Find where the given text appears and provide that cell's center as (X, Y) coordinate. 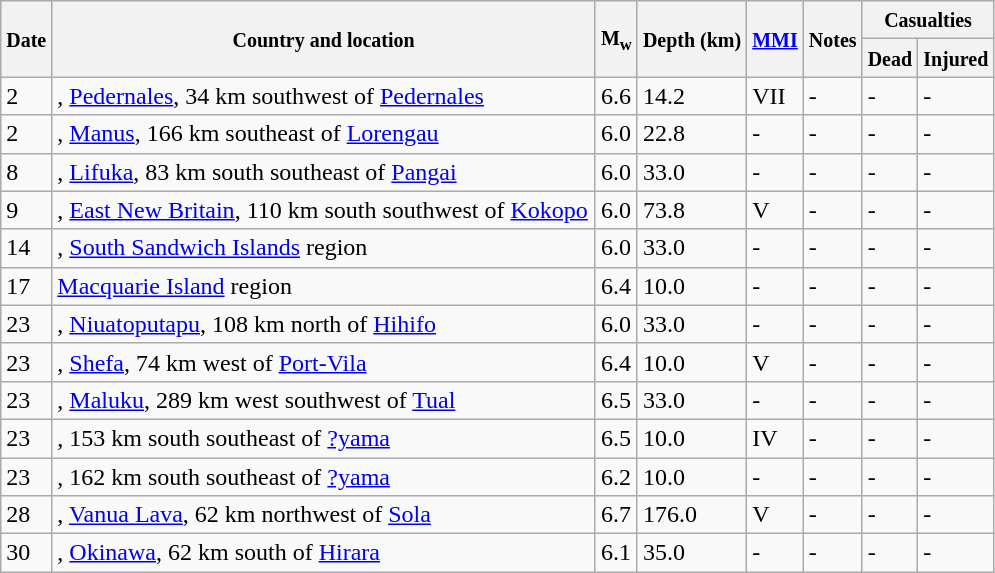
, East New Britain, 110 km south southwest of Kokopo (324, 210)
35.0 (692, 553)
9 (26, 210)
Date (26, 39)
, Lifuka, 83 km south southeast of Pangai (324, 172)
6.6 (616, 96)
Macquarie Island region (324, 286)
, Maluku, 289 km west southwest of Tual (324, 400)
6.2 (616, 477)
, South Sandwich Islands region (324, 248)
30 (26, 553)
VII (776, 96)
Dead (890, 58)
28 (26, 515)
, Shefa, 74 km west of Port-Vila (324, 362)
Injured (956, 58)
Country and location (324, 39)
IV (776, 438)
Notes (832, 39)
6.7 (616, 515)
, 153 km south southeast of ?yama (324, 438)
, Okinawa, 62 km south of Hirara (324, 553)
Mw (616, 39)
MMI (776, 39)
, Vanua Lava, 62 km northwest of Sola (324, 515)
17 (26, 286)
Depth (km) (692, 39)
, Manus, 166 km southeast of Lorengau (324, 134)
14.2 (692, 96)
, Pedernales, 34 km southwest of Pedernales (324, 96)
8 (26, 172)
73.8 (692, 210)
Casualties (928, 20)
, 162 km south southeast of ?yama (324, 477)
176.0 (692, 515)
6.1 (616, 553)
22.8 (692, 134)
, Niuatoputapu, 108 km north of Hihifo (324, 324)
14 (26, 248)
